Return the (X, Y) coordinate for the center point of the cell that contains the specified text.  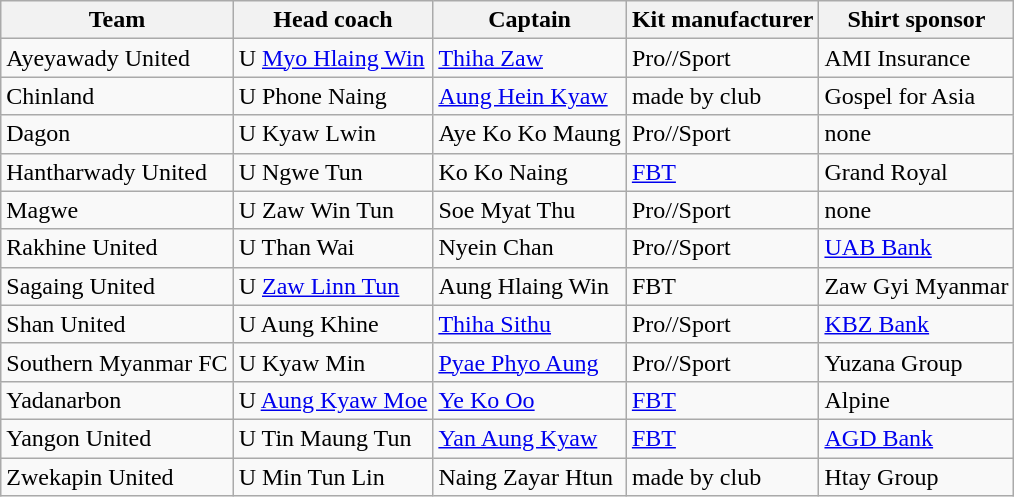
Head coach (333, 20)
Naing Zayar Htun (530, 477)
Southern Myanmar FC (117, 362)
Ayeyawady United (117, 58)
Gospel for Asia (916, 96)
Aung Hein Kyaw (530, 96)
U Ngwe Tun (333, 172)
Soe Myat Thu (530, 210)
Shirt sponsor (916, 20)
U Tin Maung Tun (333, 438)
U Aung Kyaw Moe (333, 400)
Thiha Zaw (530, 58)
U Than Wai (333, 248)
Alpine (916, 400)
Yan Aung Kyaw (530, 438)
Hantharwady United (117, 172)
Zwekapin United (117, 477)
KBZ Bank (916, 324)
AMI Insurance (916, 58)
UAB Bank (916, 248)
U Myo Hlaing Win (333, 58)
U Zaw Linn Tun (333, 286)
Zaw Gyi Myanmar (916, 286)
Yadanarbon (117, 400)
Htay Group (916, 477)
Thiha Sithu (530, 324)
U Phone Naing (333, 96)
U Kyaw Min (333, 362)
U Aung Khine (333, 324)
Yuzana Group (916, 362)
Sagaing United (117, 286)
Dagon (117, 134)
U Min Tun Lin (333, 477)
Ko Ko Naing (530, 172)
Yangon United (117, 438)
Kit manufacturer (722, 20)
Magwe (117, 210)
U Kyaw Lwin (333, 134)
Aung Hlaing Win (530, 286)
AGD Bank (916, 438)
Team (117, 20)
Nyein Chan (530, 248)
Rakhine United (117, 248)
Aye Ko Ko Maung (530, 134)
U Zaw Win Tun (333, 210)
Chinland (117, 96)
Shan United (117, 324)
Pyae Phyo Aung (530, 362)
Grand Royal (916, 172)
Captain (530, 20)
Ye Ko Oo (530, 400)
